From the cell containing the given text, extract its center point as (x, y) coordinate. 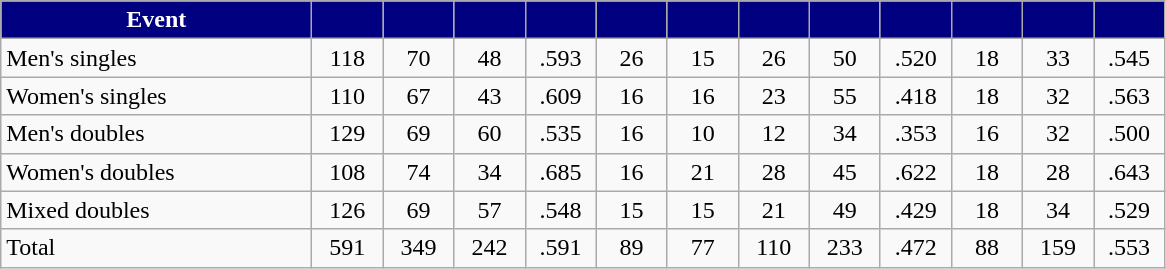
.591 (560, 248)
.418 (916, 96)
.609 (560, 96)
50 (844, 58)
.685 (560, 172)
.593 (560, 58)
Men's singles (156, 58)
Event (156, 20)
.622 (916, 172)
242 (490, 248)
57 (490, 210)
126 (348, 210)
118 (348, 58)
10 (702, 134)
.500 (1130, 134)
159 (1058, 248)
45 (844, 172)
Mixed doubles (156, 210)
60 (490, 134)
.553 (1130, 248)
.472 (916, 248)
Men's doubles (156, 134)
.545 (1130, 58)
Women's doubles (156, 172)
233 (844, 248)
88 (986, 248)
43 (490, 96)
12 (774, 134)
23 (774, 96)
67 (418, 96)
.429 (916, 210)
Total (156, 248)
.563 (1130, 96)
55 (844, 96)
70 (418, 58)
.643 (1130, 172)
.535 (560, 134)
349 (418, 248)
108 (348, 172)
.548 (560, 210)
129 (348, 134)
.520 (916, 58)
77 (702, 248)
48 (490, 58)
591 (348, 248)
33 (1058, 58)
89 (632, 248)
.529 (1130, 210)
.353 (916, 134)
49 (844, 210)
Women's singles (156, 96)
74 (418, 172)
